Locate the cell with the specified text and output its (x, y) center coordinate. 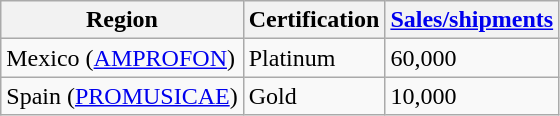
Platinum (314, 58)
Region (122, 20)
Certification (314, 20)
10,000 (472, 96)
Spain (PROMUSICAE) (122, 96)
Gold (314, 96)
60,000 (472, 58)
Mexico (AMPROFON) (122, 58)
Sales/shipments (472, 20)
